From the cell containing the given text, extract its center point as (x, y) coordinate. 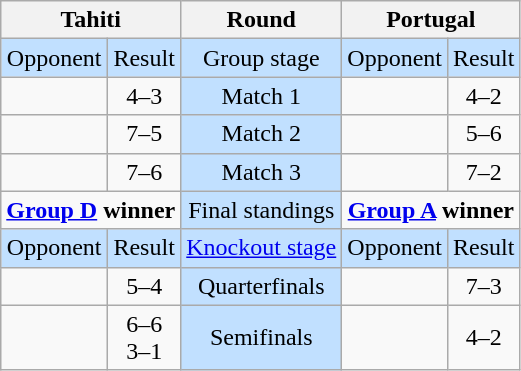
5–4 (144, 286)
Match 3 (262, 172)
Group D winner (91, 210)
7–5 (144, 134)
Round (262, 20)
Quarterfinals (262, 286)
Match 2 (262, 134)
7–6 (144, 172)
7–2 (483, 172)
Semifinals (262, 338)
Group A winner (431, 210)
Knockout stage (262, 248)
5–6 (483, 134)
6–6 3–1 (144, 338)
Match 1 (262, 96)
7–3 (483, 286)
4–3 (144, 96)
Final standings (262, 210)
Portugal (431, 20)
Group stage (262, 58)
Tahiti (91, 20)
